Find where the given text appears and provide that cell's center as [X, Y] coordinate. 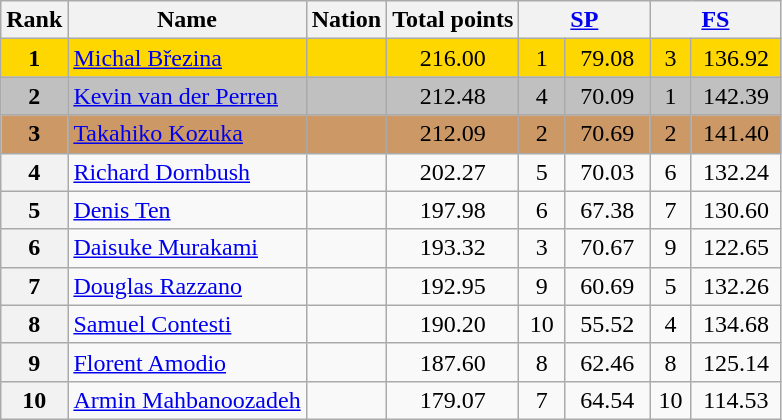
192.95 [453, 286]
67.38 [608, 210]
132.26 [736, 286]
55.52 [608, 324]
125.14 [736, 362]
70.09 [608, 96]
197.98 [453, 210]
212.48 [453, 96]
114.53 [736, 400]
64.54 [608, 400]
Name [187, 20]
Florent Amodio [187, 362]
Daisuke Murakami [187, 248]
122.65 [736, 248]
Nation [346, 20]
136.92 [736, 58]
132.24 [736, 172]
179.07 [453, 400]
Samuel Contesti [187, 324]
Total points [453, 20]
142.39 [736, 96]
Denis Ten [187, 210]
Armin Mahbanoozadeh [187, 400]
141.40 [736, 134]
130.60 [736, 210]
70.67 [608, 248]
187.60 [453, 362]
Richard Dornbush [187, 172]
79.08 [608, 58]
70.03 [608, 172]
134.68 [736, 324]
216.00 [453, 58]
190.20 [453, 324]
193.32 [453, 248]
Michal Březina [187, 58]
FS [716, 20]
202.27 [453, 172]
Douglas Razzano [187, 286]
60.69 [608, 286]
Kevin van der Perren [187, 96]
212.09 [453, 134]
Takahiko Kozuka [187, 134]
62.46 [608, 362]
Rank [34, 20]
SP [584, 20]
70.69 [608, 134]
